Identify which cell holds the provided text, then report its [X, Y] central coordinate. 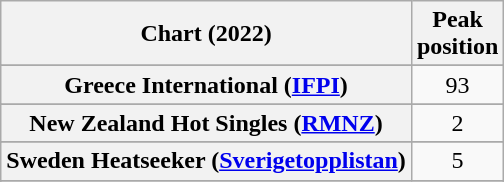
Peakposition [457, 34]
5 [457, 161]
New Zealand Hot Singles (RMNZ) [206, 123]
Greece International (IFPI) [206, 85]
2 [457, 123]
93 [457, 85]
Chart (2022) [206, 34]
Sweden Heatseeker (Sverigetopplistan) [206, 161]
